For the text-containing cell, return its midpoint in [X, Y] coordinate format. 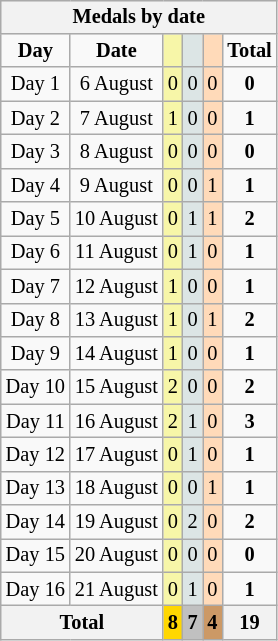
Day 2 [36, 118]
19 [249, 623]
Day 12 [36, 455]
17 August [116, 455]
Day 6 [36, 253]
Day 10 [36, 387]
11 August [116, 253]
Day 14 [36, 522]
20 August [116, 556]
21 August [116, 589]
Day 4 [36, 185]
18 August [116, 488]
16 August [116, 421]
19 August [116, 522]
Day 11 [36, 421]
Day 8 [36, 320]
9 August [116, 185]
Day 5 [36, 219]
8 August [116, 152]
14 August [116, 354]
Day [36, 51]
4 [213, 623]
Day 3 [36, 152]
6 August [116, 84]
Day 13 [36, 488]
Medals by date [139, 17]
Day 1 [36, 84]
7 August [116, 118]
Day 16 [36, 589]
12 August [116, 286]
Day 15 [36, 556]
Day 7 [36, 286]
15 August [116, 387]
Date [116, 51]
3 [249, 421]
13 August [116, 320]
8 [173, 623]
10 August [116, 219]
Day 9 [36, 354]
7 [193, 623]
